Search for the cell housing the specified text and yield its [x, y] center coordinate. 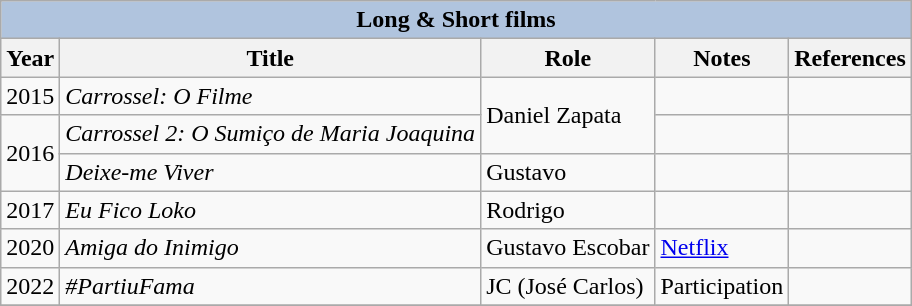
2022 [30, 286]
Title [270, 58]
Carrossel: O Filme [270, 96]
Gustavo Escobar [568, 248]
References [850, 58]
JC (José Carlos) [568, 286]
2015 [30, 96]
Netflix [722, 248]
Eu Fico Loko [270, 210]
2017 [30, 210]
2016 [30, 153]
Amiga do Inimigo [270, 248]
Gustavo [568, 172]
Rodrigo [568, 210]
Carrossel 2: O Sumiço de Maria Joaquina [270, 134]
#PartiuFama [270, 286]
Deixe-me Viver [270, 172]
Role [568, 58]
Participation [722, 286]
Notes [722, 58]
Year [30, 58]
2020 [30, 248]
Long & Short films [456, 20]
Daniel Zapata [568, 115]
